Extract the (X, Y) coordinate from the center of the cell holding the provided text.  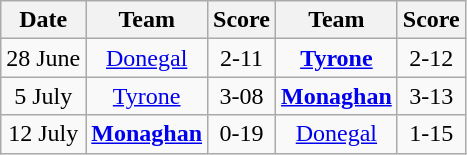
2-11 (242, 58)
3-13 (431, 96)
1-15 (431, 134)
Date (44, 20)
28 June (44, 58)
3-08 (242, 96)
2-12 (431, 58)
0-19 (242, 134)
5 July (44, 96)
12 July (44, 134)
